Extract the (X, Y) coordinate from the center of the cell holding the provided text.  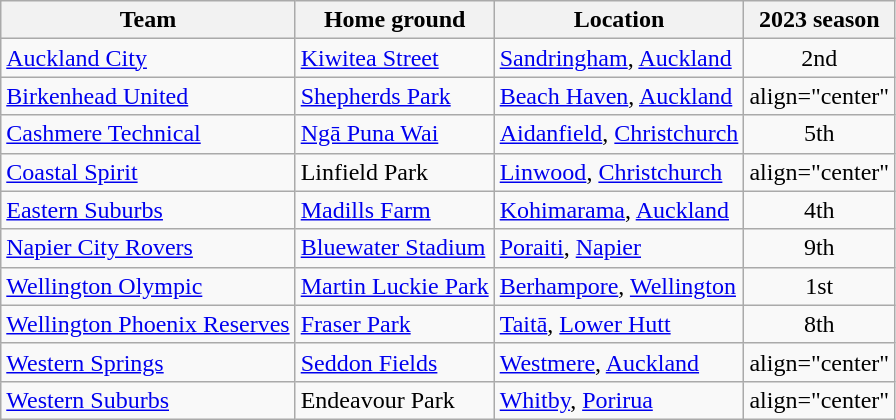
Seddon Fields (394, 362)
4th (820, 210)
Western Springs (148, 362)
Wellington Olympic (148, 286)
Poraiti, Napier (619, 248)
Location (619, 20)
1st (820, 286)
Coastal Spirit (148, 172)
Aidanfield, Christchurch (619, 134)
2nd (820, 58)
Team (148, 20)
Cashmere Technical (148, 134)
Bluewater Stadium (394, 248)
5th (820, 134)
Westmere, Auckland (619, 362)
Whitby, Porirua (619, 400)
Auckland City (148, 58)
Endeavour Park (394, 400)
Martin Luckie Park (394, 286)
Sandringham, Auckland (619, 58)
Eastern Suburbs (148, 210)
Linfield Park (394, 172)
Berhampore, Wellington (619, 286)
Western Suburbs (148, 400)
Taitā, Lower Hutt (619, 324)
Napier City Rovers (148, 248)
Birkenhead United (148, 96)
Kiwitea Street (394, 58)
Wellington Phoenix Reserves (148, 324)
Shepherds Park (394, 96)
2023 season (820, 20)
Madills Farm (394, 210)
Linwood, Christchurch (619, 172)
8th (820, 324)
9th (820, 248)
Ngā Puna Wai (394, 134)
Home ground (394, 20)
Fraser Park (394, 324)
Kohimarama, Auckland (619, 210)
Beach Haven, Auckland (619, 96)
